Output the (X, Y) coordinate of the center of the cell containing the given text.  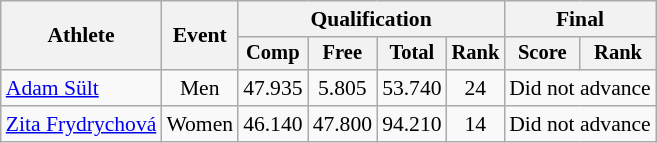
Score (542, 54)
24 (476, 88)
Women (200, 124)
53.740 (412, 88)
Comp (272, 54)
Free (342, 54)
46.140 (272, 124)
Athlete (82, 36)
Event (200, 36)
5.805 (342, 88)
94.210 (412, 124)
47.800 (342, 124)
Total (412, 54)
Final (580, 19)
Men (200, 88)
14 (476, 124)
Qualification (371, 19)
Adam Sült (82, 88)
47.935 (272, 88)
Zita Frydrychová (82, 124)
